Determine the [X, Y] coordinate at the center of the cell enclosing the given text.  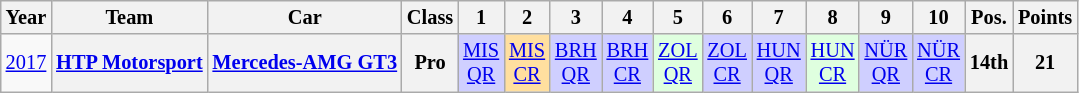
21 [1045, 63]
2 [527, 17]
MISQR [481, 63]
5 [678, 17]
Car [305, 17]
8 [833, 17]
10 [938, 17]
HUNCR [833, 63]
Mercedes-AMG GT3 [305, 63]
NÜRQR [886, 63]
6 [726, 17]
MISCR [527, 63]
HTP Motorsport [129, 63]
ZOLQR [678, 63]
4 [628, 17]
Pos. [989, 17]
3 [576, 17]
9 [886, 17]
2017 [26, 63]
Year [26, 17]
Pro [430, 63]
BRHQR [576, 63]
BRHCR [628, 63]
NÜRCR [938, 63]
Team [129, 17]
Class [430, 17]
14th [989, 63]
ZOLCR [726, 63]
Points [1045, 17]
7 [779, 17]
1 [481, 17]
HUNQR [779, 63]
